Find where the given text appears and provide that cell's center as (X, Y) coordinate. 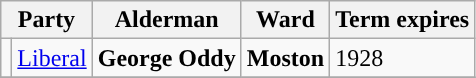
Ward (285, 20)
Party (46, 20)
Liberal (52, 58)
1928 (402, 58)
George Oddy (166, 58)
Alderman (166, 20)
Term expires (402, 20)
Moston (285, 58)
